For the text-containing cell, return its midpoint in (x, y) coordinate format. 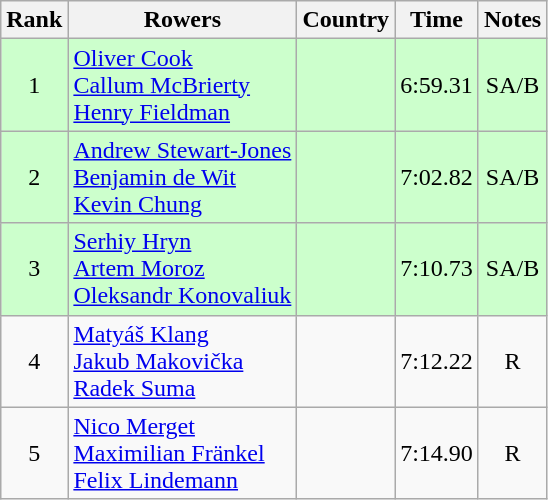
2 (34, 177)
Rank (34, 20)
Nico MergetMaximilian FränkelFelix Lindemann (182, 453)
7:10.73 (437, 269)
7:12.22 (437, 361)
1 (34, 85)
Serhiy HrynArtem MorozOleksandr Konovaliuk (182, 269)
5 (34, 453)
Time (437, 20)
Rowers (182, 20)
Oliver CookCallum McBriertyHenry Fieldman (182, 85)
Andrew Stewart-JonesBenjamin de WitKevin Chung (182, 177)
7:02.82 (437, 177)
Notes (512, 20)
Country (346, 20)
3 (34, 269)
6:59.31 (437, 85)
7:14.90 (437, 453)
4 (34, 361)
Matyáš KlangJakub MakovičkaRadek Suma (182, 361)
